Pinpoint the cell where the given text exists, returning its (X, Y) midpoint coordinate. 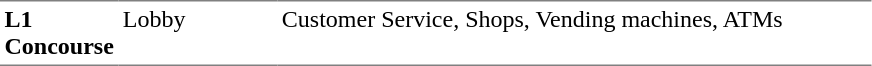
Customer Service, Shops, Vending machines, ATMs (574, 33)
Lobby (198, 33)
L1Concourse (59, 33)
